Determine the (X, Y) coordinate at the center of the cell enclosing the given text.  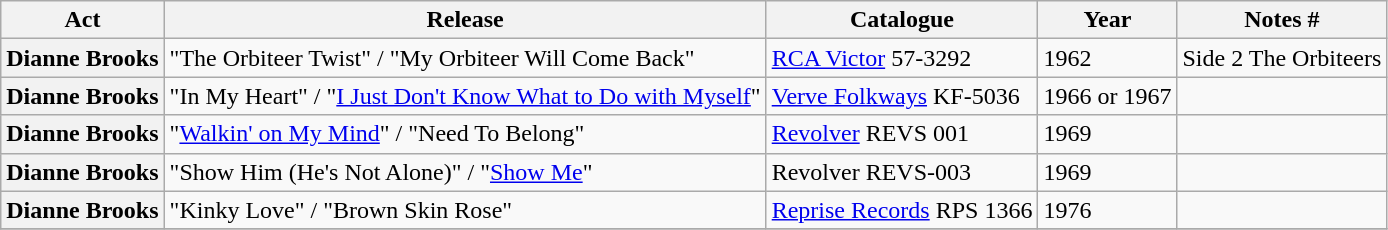
Year (1108, 20)
"The Orbiteer Twist" / "My Orbiteer Will Come Back" (465, 58)
Reprise Records RPS 1366 (902, 210)
Act (82, 20)
RCA Victor 57-3292 (902, 58)
Verve Folkways KF-5036 (902, 96)
"Show Him (He's Not Alone)" / "Show Me" (465, 172)
Revolver REVS 001 (902, 134)
Catalogue (902, 20)
1962 (1108, 58)
1966 or 1967 (1108, 96)
"Kinky Love" / "Brown Skin Rose" (465, 210)
Notes # (1282, 20)
1976 (1108, 210)
"Walkin' on My Mind" / "Need To Belong" (465, 134)
Revolver REVS-003 (902, 172)
"In My Heart" / "I Just Don't Know What to Do with Myself" (465, 96)
Side 2 The Orbiteers (1282, 58)
Release (465, 20)
